Identify which cell holds the provided text, then report its [X, Y] central coordinate. 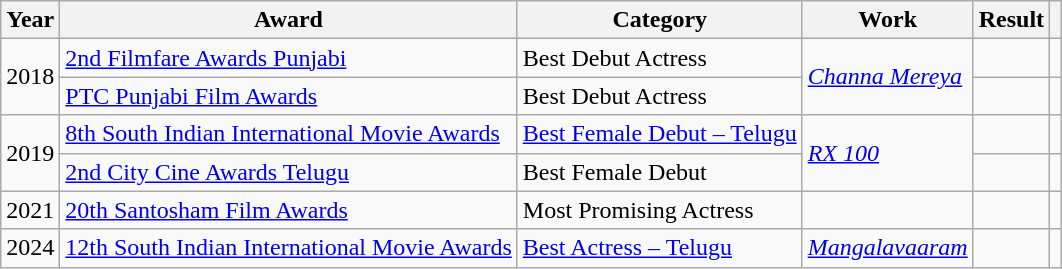
2024 [30, 248]
2018 [30, 77]
Best Female Debut – Telugu [660, 134]
Category [660, 20]
Result [1011, 20]
8th South Indian International Movie Awards [288, 134]
Mangalavaaram [888, 248]
Work [888, 20]
Best Female Debut [660, 172]
2nd Filmfare Awards Punjabi [288, 58]
Channa Mereya [888, 77]
20th Santosham Film Awards [288, 210]
2019 [30, 153]
Most Promising Actress [660, 210]
12th South Indian International Movie Awards [288, 248]
PTC Punjabi Film Awards [288, 96]
Award [288, 20]
Best Actress – Telugu [660, 248]
RX 100 [888, 153]
2021 [30, 210]
Year [30, 20]
2nd City Cine Awards Telugu [288, 172]
